Locate the cell with the specified text and output its [X, Y] center coordinate. 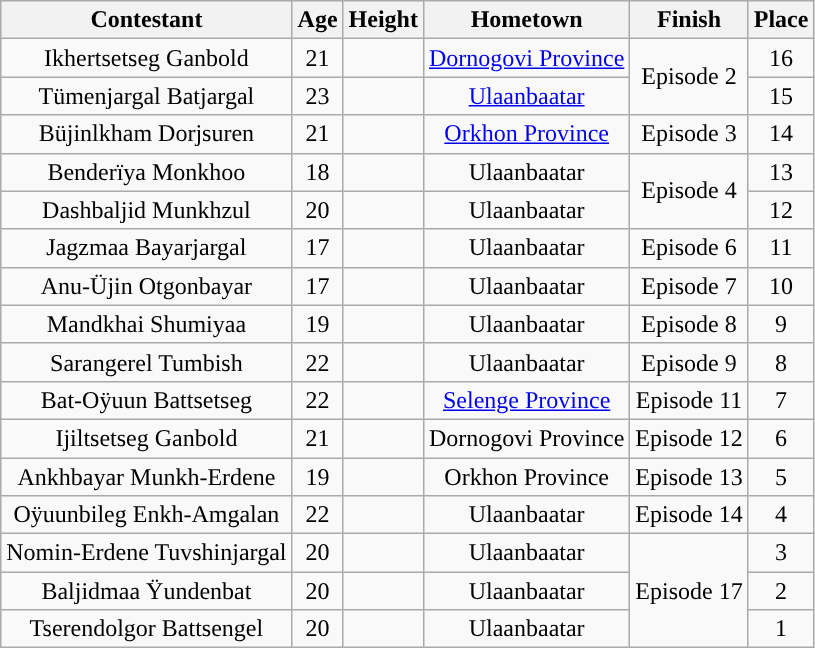
Benderïya Monkhoo [146, 172]
Mandkhai Shumiyaa [146, 324]
Tümenjargal Batjargal [146, 96]
Age [318, 20]
Baljidmaa Ÿundenbat [146, 591]
5 [781, 477]
Place [781, 20]
Ijiltsetseg Ganbold [146, 438]
Jagzmaa Bayarjargal [146, 248]
Episode 7 [689, 286]
Episode 3 [689, 134]
Episode 8 [689, 324]
10 [781, 286]
Dashbaljid Munkhzul [146, 210]
3 [781, 553]
Episode 6 [689, 248]
8 [781, 362]
18 [318, 172]
Episode 17 [689, 591]
9 [781, 324]
6 [781, 438]
Hometown [526, 20]
Episode 2 [689, 77]
14 [781, 134]
Finish [689, 20]
Selenge Province [526, 400]
Nomin-Erdene Tuvshinjargal [146, 553]
16 [781, 58]
Oÿuunbileg Enkh-Amgalan [146, 515]
Height [383, 20]
Ankhbayar Munkh-Erdene [146, 477]
Büjinlkham Dorjsuren [146, 134]
Episode 14 [689, 515]
7 [781, 400]
Sarangerel Tumbish [146, 362]
1 [781, 629]
11 [781, 248]
Anu-Üjin Otgonbayar [146, 286]
2 [781, 591]
23 [318, 96]
15 [781, 96]
12 [781, 210]
Episode 12 [689, 438]
Tserendolgor Battsengel [146, 629]
Contestant [146, 20]
Bat-Oÿuun Battsetseg [146, 400]
13 [781, 172]
4 [781, 515]
Episode 9 [689, 362]
Episode 11 [689, 400]
Episode 13 [689, 477]
Ikhertsetseg Ganbold [146, 58]
Episode 4 [689, 191]
